Locate the cell with the specified text and output its (x, y) center coordinate. 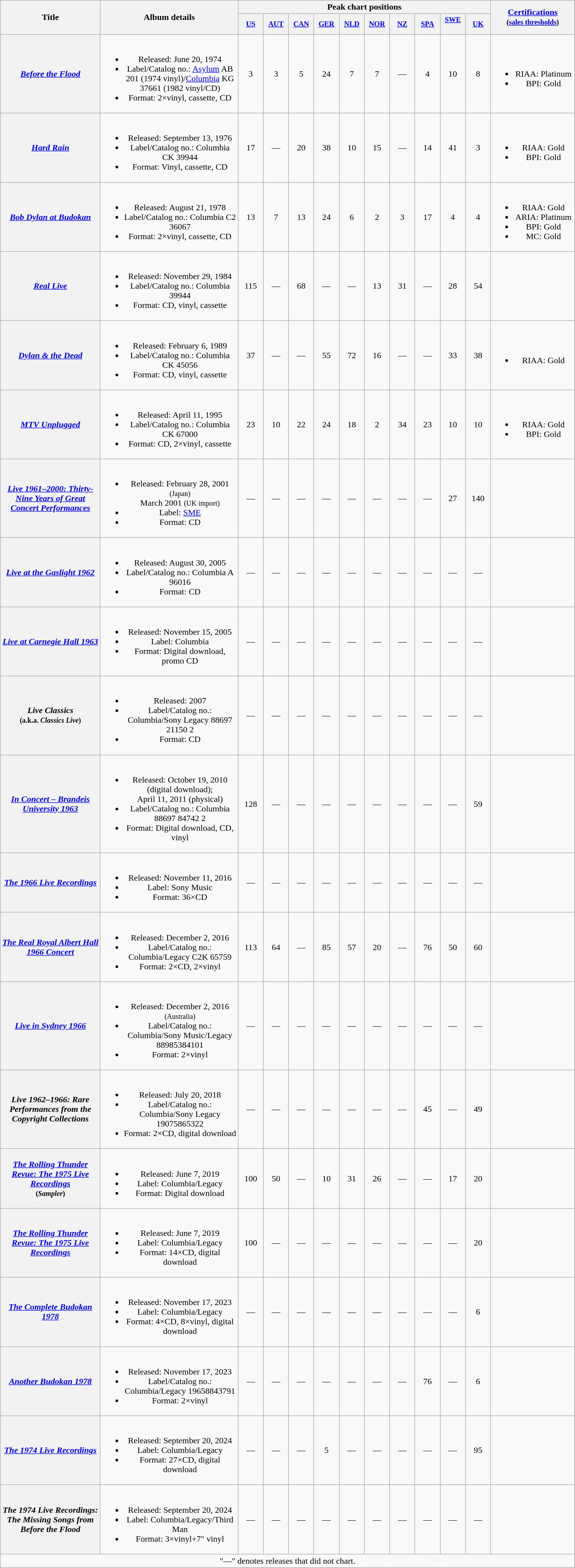
In Concert – Brandeis University 1963 (51, 804)
Released: November 29, 1984Label/Catalog no.: Columbia 39944Format: CD, vinyl, cassette (169, 286)
The 1966 Live Recordings (51, 882)
Released: October 19, 2010 (digital download); April 11, 2011 (physical)Label/Catalog no.: Columbia 88697 84742 2Format: Digital download, CD, vinyl (169, 804)
The Real Royal Albert Hall 1966 Concert (51, 947)
Released: December 2, 2016Label/Catalog no.: Columbia/Legacy C2K 65759Format: 2×CD, 2×vinyl (169, 947)
18 (351, 424)
Before the Flood (51, 73)
55 (327, 355)
Live at the Gaslight 1962 (51, 572)
Certifications(sales thresholds) (533, 17)
Released: February 6, 1989Label/Catalog no.: Columbia CK 45056Format: CD, vinyl, cassette (169, 355)
Real Live (51, 286)
UK (478, 24)
57 (351, 947)
115 (251, 286)
128 (251, 804)
34 (402, 424)
Released: April 11, 1995Label/Catalog no.: Columbia CK 67000Format: CD, 2×vinyl, cassette (169, 424)
SPA (428, 24)
Released: September 13, 1976Label/Catalog no.: Columbia CK 39944Format: Vinyl, cassette, CD (169, 148)
Live 1962–1966: Rare Performances from the Copyright Collections (51, 1109)
GER (327, 24)
Live Classics(a.k.a. Classics Live) (51, 716)
33 (453, 355)
Released: November 15, 2005Label: ColumbiaFormat: Digital download, promo CD (169, 641)
US (251, 24)
The 1974 Live Recordings: The Missing Songs from Before the Flood (51, 1520)
14 (428, 148)
28 (453, 286)
Live in Sydney 1966 (51, 1026)
41 (453, 148)
Released: August 21, 1978Label/Catalog no.: Columbia C2 36067Format: 2×vinyl, cassette, CD (169, 217)
60 (478, 947)
Released: November 17, 2023Label: Columbia/LegacyFormat: 4×CD, 8×vinyl, digital download (169, 1312)
MTV Unplugged (51, 424)
Hard Rain (51, 148)
The Rolling Thunder Revue: The 1975 Live Recordings (51, 1243)
37 (251, 355)
Released: February 28, 2001 (Japan) March 2001 (UK import)Label: SMEFormat: CD (169, 498)
Released: November 17, 2023Label/Catalog no.: Columbia/Legacy 19658843791Format: 2×vinyl (169, 1381)
59 (478, 804)
SWE (453, 24)
NLD (351, 24)
Released: June 7, 2019Label: Columbia/LegacyFormat: 14×CD, digital download (169, 1243)
Bob Dylan at Budokan (51, 217)
27 (453, 498)
95 (478, 1450)
Live at Carnegie Hall 1963 (51, 641)
45 (428, 1109)
Released: July 20, 2018Label/Catalog no.: Columbia/Sony Legacy 19075865322Format: 2×CD, digital download (169, 1109)
64 (276, 947)
15 (377, 148)
The Rolling Thunder Revue: The 1975 Live Recordings(Sampler) (51, 1178)
22 (302, 424)
85 (327, 947)
Released: December 2, 2016 (Australia)Label/Catalog no.: Columbia/Sony Music/Legacy 88985384101Format: 2×vinyl (169, 1026)
140 (478, 498)
113 (251, 947)
RIAA: GoldARIA: PlatinumBPI: GoldMC: Gold (533, 217)
Another Budokan 1978 (51, 1381)
CAN (302, 24)
Live 1961–2000: Thirty-Nine Years of Great Concert Performances (51, 498)
68 (302, 286)
Released: August 30, 2005Label/Catalog no.: Columbia A 96016Format: CD (169, 572)
RIAA: PlatinumBPI: Gold (533, 73)
Released: 2007Label/Catalog no.: Columbia/Sony Legacy 88697 21150 2Format: CD (169, 716)
54 (478, 286)
"—" denotes releases that did not chart. (288, 1561)
72 (351, 355)
Released: November 11, 2016Label: Sony MusicFormat: 36×CD (169, 882)
8 (478, 73)
Title (51, 17)
The Complete Budokan 1978 (51, 1312)
NZ (402, 24)
The 1974 Live Recordings (51, 1450)
26 (377, 1178)
Album details (169, 17)
NOR (377, 24)
16 (377, 355)
Released: September 20, 2024Label: Columbia/LegacyFormat: 27×CD, digital download (169, 1450)
AUT (276, 24)
Peak chart positions (364, 7)
49 (478, 1109)
Released: June 20, 1974Label/Catalog no.: Asylum AB 201 (1974 vinyl)/Columbia KG 37661 (1982 vinyl/CD)Format: 2×vinyl, cassette, CD (169, 73)
Dylan & the Dead (51, 355)
Released: September 20, 2024Label: Columbia/Legacy/Third ManFormat: 3×vinyl+7" vinyl (169, 1520)
Released: June 7, 2019Label: Columbia/LegacyFormat: Digital download (169, 1178)
RIAA: Gold (533, 355)
